Determine the [x, y] coordinate at the center of the cell enclosing the given text.  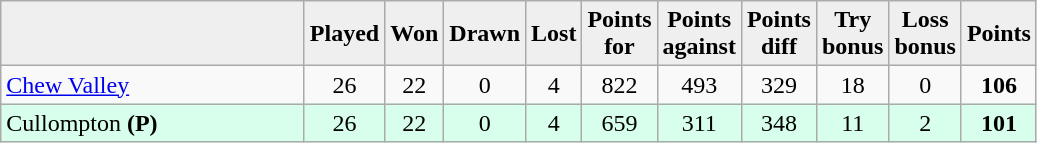
Lost [554, 34]
11 [852, 123]
2 [925, 123]
18 [852, 85]
659 [620, 123]
Loss bonus [925, 34]
Try bonus [852, 34]
Played [344, 34]
Won [414, 34]
348 [778, 123]
329 [778, 85]
311 [699, 123]
Points against [699, 34]
101 [998, 123]
Points diff [778, 34]
Drawn [485, 34]
493 [699, 85]
Cullompton (P) [153, 123]
822 [620, 85]
Points [998, 34]
Points for [620, 34]
Chew Valley [153, 85]
106 [998, 85]
